Return (x, y) of the center of cell containing provided text 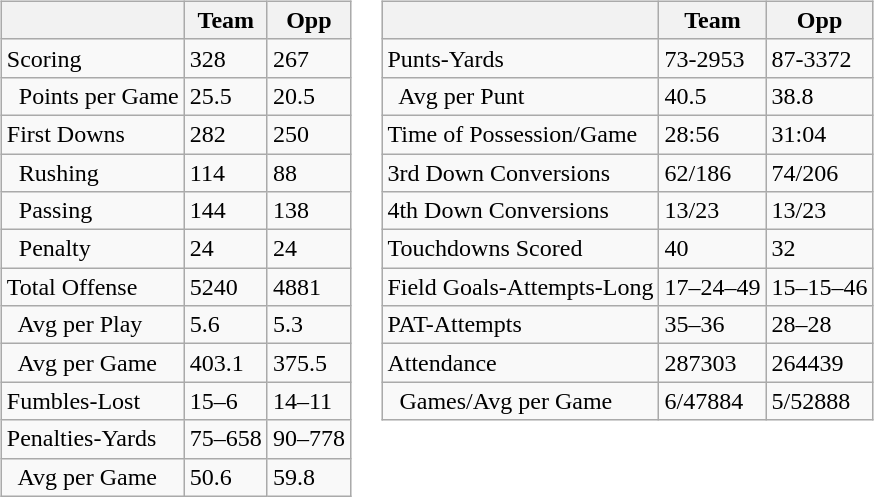
4881 (308, 287)
Field Goals-Attempts-Long (520, 287)
50.6 (226, 477)
15–15–46 (820, 287)
35–36 (712, 325)
6/47884 (712, 401)
Penalties-Yards (92, 439)
403.1 (226, 363)
87-3372 (820, 58)
14–11 (308, 401)
62/186 (712, 173)
88 (308, 173)
38.8 (820, 96)
15–6 (226, 401)
28:56 (712, 134)
5/52888 (820, 401)
32 (820, 249)
4th Down Conversions (520, 211)
74/206 (820, 173)
5.3 (308, 325)
250 (308, 134)
25.5 (226, 96)
282 (226, 134)
Avg per Punt (520, 96)
73-2953 (712, 58)
Touchdowns Scored (520, 249)
Scoring (92, 58)
PAT-Attempts (520, 325)
20.5 (308, 96)
90–778 (308, 439)
5240 (226, 287)
Points per Game (92, 96)
Penalty (92, 249)
Rushing (92, 173)
Punts-Yards (520, 58)
144 (226, 211)
Games/Avg per Game (520, 401)
138 (308, 211)
5.6 (226, 325)
Fumbles-Lost (92, 401)
Passing (92, 211)
328 (226, 58)
264439 (820, 363)
28–28 (820, 325)
Avg per Play (92, 325)
Attendance (520, 363)
287303 (712, 363)
40.5 (712, 96)
114 (226, 173)
First Downs (92, 134)
Time of Possession/Game (520, 134)
17–24–49 (712, 287)
3rd Down Conversions (520, 173)
75–658 (226, 439)
40 (712, 249)
Total Offense (92, 287)
31:04 (820, 134)
267 (308, 58)
59.8 (308, 477)
375.5 (308, 363)
